Search for the cell housing the specified text and yield its [x, y] center coordinate. 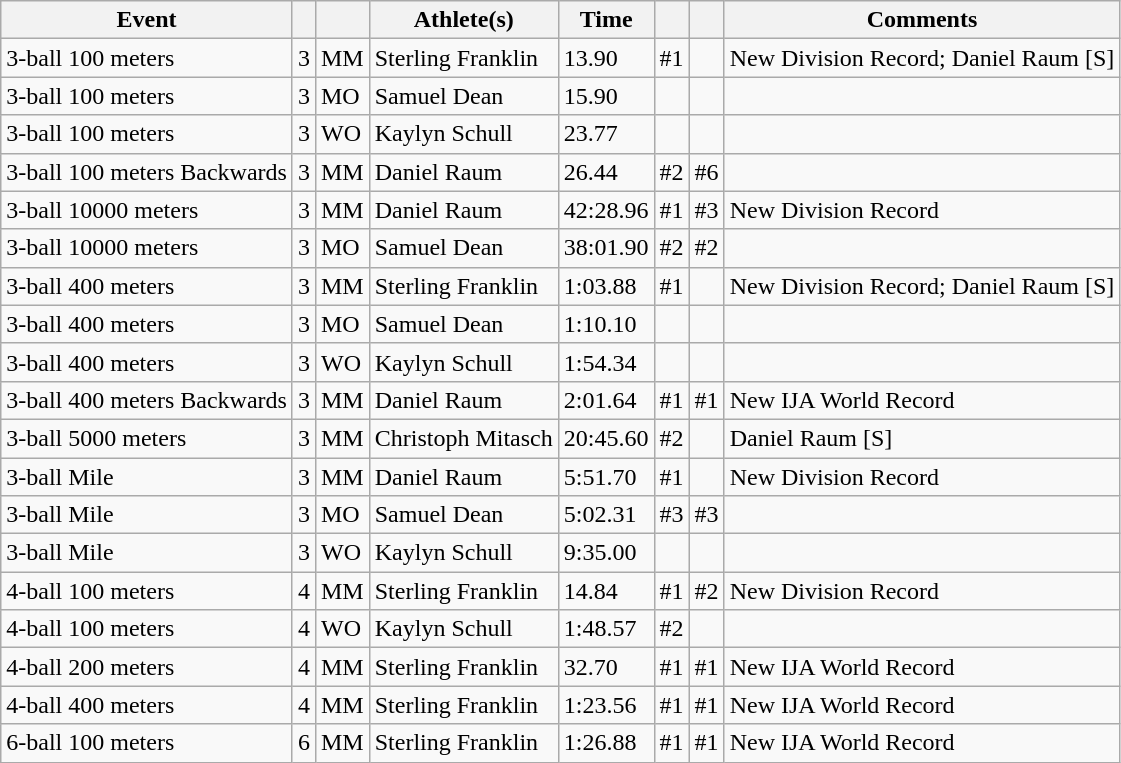
26.44 [606, 172]
1:26.88 [606, 743]
2:01.64 [606, 400]
6 [304, 743]
Christoph Mitasch [464, 438]
3-ball 100 meters Backwards [147, 172]
1:03.88 [606, 286]
4-ball 400 meters [147, 705]
1:10.10 [606, 324]
1:23.56 [606, 705]
Comments [922, 20]
32.70 [606, 667]
1:48.57 [606, 629]
3-ball 5000 meters [147, 438]
15.90 [606, 96]
6-ball 100 meters [147, 743]
3-ball 400 meters Backwards [147, 400]
5:02.31 [606, 515]
14.84 [606, 591]
Time [606, 20]
9:35.00 [606, 553]
4-ball 200 meters [147, 667]
1:54.34 [606, 362]
13.90 [606, 58]
20:45.60 [606, 438]
23.77 [606, 134]
Athlete(s) [464, 20]
5:51.70 [606, 477]
42:28.96 [606, 210]
#6 [706, 172]
Daniel Raum [S] [922, 438]
38:01.90 [606, 248]
Event [147, 20]
